Locate the cell with the specified text and output its (X, Y) center coordinate. 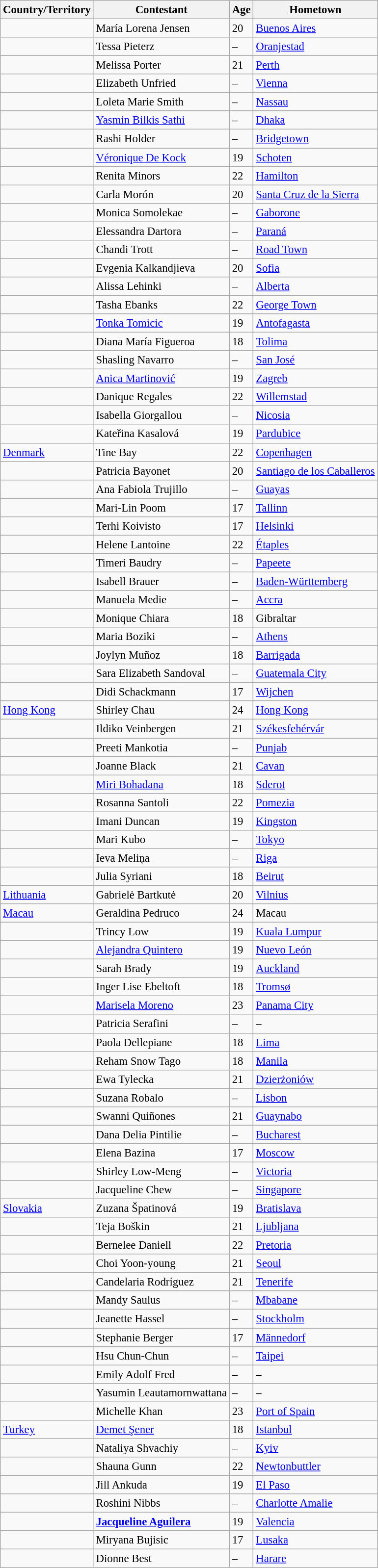
Panama City (315, 1005)
Nataliya Shvachiy (161, 1448)
Beirut (315, 876)
Kyiv (315, 1448)
Nuevo León (315, 950)
Tromsø (315, 987)
Timeri Baudry (161, 563)
Julia Syriani (161, 876)
Teja Boškin (161, 1227)
Manila (315, 1061)
Papeete (315, 563)
Cavan (315, 766)
Melissa Porter (161, 65)
Oranjestad (315, 47)
Reham Snow Tago (161, 1061)
Demet Şener (161, 1430)
Pardubice (315, 434)
Jeanette Hassel (161, 1319)
Hamilton (315, 176)
Schoten (315, 157)
Sofia (315, 268)
Slovakia (47, 1208)
Étaples (315, 544)
Tallinn (315, 508)
Port of Spain (315, 1411)
Dzierżoniów (315, 1079)
Charlotte Amalie (315, 1503)
Shasling Navarro (161, 360)
Székesfehérvár (315, 729)
Chandi Trott (161, 250)
Monica Somolekae (161, 212)
Monique Chiara (161, 618)
Victoria (315, 1171)
Nicosia (315, 415)
Harare (315, 1559)
Sarah Brady (161, 969)
Kingston (315, 821)
Jacqueline Aguilera (161, 1522)
Zagreb (315, 379)
Gaborone (315, 212)
Zuzana Špatinová (161, 1208)
Kuala Lumpur (315, 932)
Road Town (315, 250)
Country/Territory (47, 10)
Vilnius (315, 895)
Valencia (315, 1522)
Elizabeth Unfried (161, 83)
Taipei (315, 1356)
Anica Martinović (161, 379)
Loleta Marie Smith (161, 102)
Yasmin Bilkis Sathi (161, 120)
Tine Bay (161, 452)
María Lorena Jensen (161, 28)
Turkey (47, 1430)
Alissa Lehinki (161, 286)
Ieva Meliņa (161, 858)
Rashi Holder (161, 139)
George Town (315, 305)
Punjab (315, 747)
Jacqueline Chew (161, 1190)
Athens (315, 637)
Miryana Bujisic (161, 1540)
Pretoria (315, 1245)
Pomezia (315, 802)
Mari-Lin Poom (161, 508)
Helene Lantoine (161, 544)
Dionne Best (161, 1559)
Lusaka (315, 1540)
Lisbon (315, 1098)
Hsu Chun-Chun (161, 1356)
Auckland (315, 969)
Paola Dellepiane (161, 1042)
Preeti Mankotia (161, 747)
Antofagasta (315, 323)
Isabell Brauer (161, 581)
Tasha Ebanks (161, 305)
Mbabane (315, 1300)
Diana María Figueroa (161, 342)
Buenos Aires (315, 28)
Shauna Gunn (161, 1466)
Sderot (315, 784)
Isabella Giorgallou (161, 415)
Geraldina Pedruco (161, 913)
Moscow (315, 1153)
Lima (315, 1042)
Véronique De Kock (161, 157)
Ana Fabiola Trujillo (161, 489)
Perth (315, 65)
Tenerife (315, 1282)
Carla Morón (161, 194)
Kateřina Kasalová (161, 434)
Tolima (315, 342)
Jill Ankuda (161, 1485)
Istanbul (315, 1430)
Danique Regales (161, 397)
Emily Adolf Fred (161, 1374)
Roshini Nibbs (161, 1503)
Ljubljana (315, 1227)
Suzana Robalo (161, 1098)
Seoul (315, 1263)
Manuela Medie (161, 600)
Bernelee Daniell (161, 1245)
Guayas (315, 489)
El Paso (315, 1485)
Yasumin Leautamornwattana (161, 1392)
Mandy Saulus (161, 1300)
Marisela Moreno (161, 1005)
Dana Delia Pintilie (161, 1134)
Willemstad (315, 397)
Baden-Württemberg (315, 581)
Tokyo (315, 840)
Tessa Pieterz (161, 47)
Stephanie Berger (161, 1337)
Lithuania (47, 895)
Imani Duncan (161, 821)
Singapore (315, 1190)
Evgenia Kalkandjieva (161, 268)
Patricia Bayonet (161, 471)
Accra (315, 600)
Choi Yoon-young (161, 1263)
Copenhagen (315, 452)
Rosanna Santoli (161, 802)
Ewa Tylecka (161, 1079)
Männedorf (315, 1337)
Patricia Serafini (161, 1024)
Stockholm (315, 1319)
Dhaka (315, 120)
Miri Bohadana (161, 784)
Alberta (315, 286)
Michelle Khan (161, 1411)
Alejandra Quintero (161, 950)
Swanni Quiñones (161, 1116)
Elena Bazina (161, 1153)
Tonka Tomicic (161, 323)
Inger Lise Ebeltoft (161, 987)
Barrigada (315, 655)
Maria Boziki (161, 637)
Gabrielė Bartkutė (161, 895)
Hometown (315, 10)
Vienna (315, 83)
Renita Minors (161, 176)
San José (315, 360)
Nassau (315, 102)
Shirley Chau (161, 711)
Helsinki (315, 526)
Mari Kubo (161, 840)
Bratislava (315, 1208)
Contestant (161, 10)
Riga (315, 858)
Candelaria Rodríguez (161, 1282)
Terhi Koivisto (161, 526)
Santiago de los Caballeros (315, 471)
Denmark (47, 452)
Elessandra Dartora (161, 231)
Paraná (315, 231)
Joanne Black (161, 766)
Age (242, 10)
Wijchen (315, 692)
Bridgetown (315, 139)
Sara Elizabeth Sandoval (161, 673)
Bucharest (315, 1134)
Ildiko Veinbergen (161, 729)
Shirley Low-Meng (161, 1171)
Gibraltar (315, 618)
Trincy Low (161, 932)
Didi Schackmann (161, 692)
Guatemala City (315, 673)
Santa Cruz de la Sierra (315, 194)
Joylyn Muñoz (161, 655)
Newtonbuttler (315, 1466)
Guaynabo (315, 1116)
